For the text-containing cell, return its midpoint in [X, Y] coordinate format. 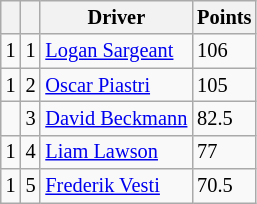
3 [31, 118]
Oscar Piastri [116, 85]
5 [31, 186]
77 [224, 152]
4 [31, 152]
Driver [116, 17]
Liam Lawson [116, 152]
David Beckmann [116, 118]
Logan Sargeant [116, 51]
70.5 [224, 186]
Frederik Vesti [116, 186]
82.5 [224, 118]
2 [31, 85]
106 [224, 51]
105 [224, 85]
Points [224, 17]
